Scan for the cell matching the given text and deliver its (X, Y) coordinate at center. 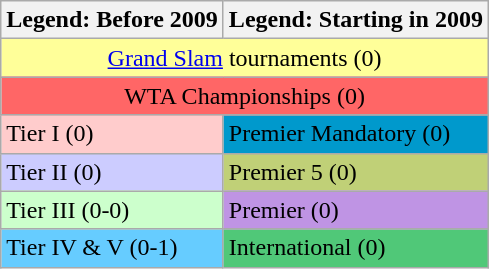
Premier (0) (356, 210)
Premier Mandatory (0) (356, 134)
International (0) (356, 248)
Legend: Before 2009 (112, 20)
Grand Slam tournaments (0) (245, 58)
WTA Championships (0) (245, 96)
Tier III (0-0) (112, 210)
Tier I (0) (112, 134)
Tier IV & V (0-1) (112, 248)
Premier 5 (0) (356, 172)
Legend: Starting in 2009 (356, 20)
Tier II (0) (112, 172)
